Find where the given text appears and provide that cell's center as (X, Y) coordinate. 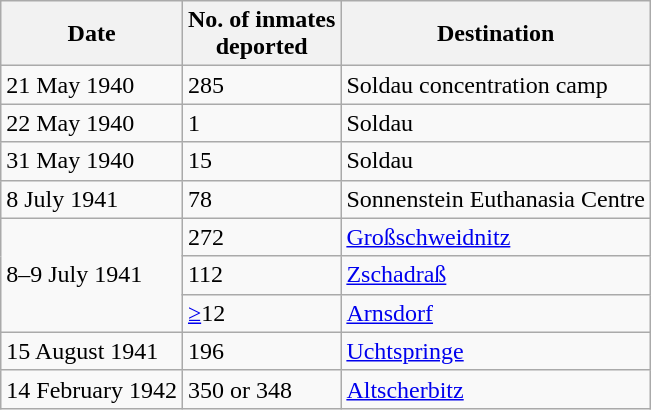
112 (261, 275)
Soldau concentration camp (496, 85)
1 (261, 123)
Uchtspringe (496, 351)
31 May 1940 (92, 161)
8–9 July 1941 (92, 275)
15 August 1941 (92, 351)
Arnsdorf (496, 313)
≥12 (261, 313)
Destination (496, 34)
22 May 1940 (92, 123)
15 (261, 161)
Großschweidnitz (496, 237)
21 May 1940 (92, 85)
Zschadraß (496, 275)
350 or 348 (261, 389)
196 (261, 351)
8 July 1941 (92, 199)
Date (92, 34)
No. of inmatesdeported (261, 34)
272 (261, 237)
Sonnenstein Euthanasia Centre (496, 199)
Altscherbitz (496, 389)
78 (261, 199)
285 (261, 85)
14 February 1942 (92, 389)
